Capture the cell that displays the provided text and extract its (x, y) central coordinate. 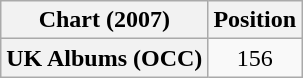
Position (255, 20)
UK Albums (OCC) (104, 58)
Chart (2007) (104, 20)
156 (255, 58)
